Determine the (x, y) coordinate at the center of the cell enclosing the given text.  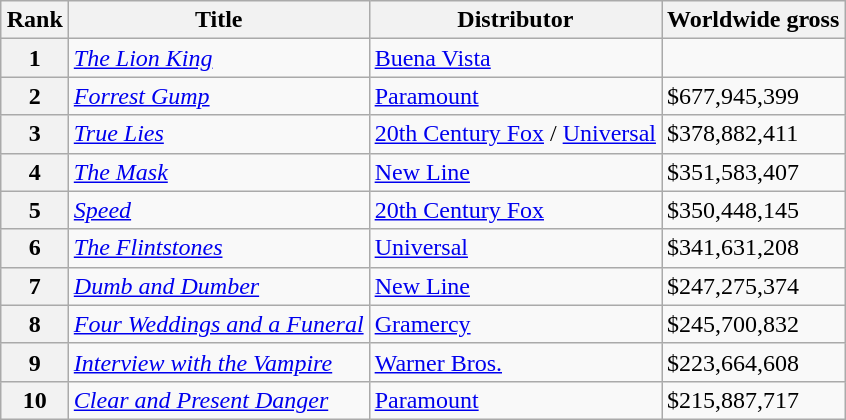
The Lion King (218, 58)
Universal (515, 248)
$245,700,832 (754, 324)
Gramercy (515, 324)
Speed (218, 210)
Rank (34, 20)
Buena Vista (515, 58)
$215,887,717 (754, 400)
2 (34, 96)
$378,882,411 (754, 134)
8 (34, 324)
Worldwide gross (754, 20)
$247,275,374 (754, 286)
Clear and Present Danger (218, 400)
$223,664,608 (754, 362)
Four Weddings and a Funeral (218, 324)
Dumb and Dumber (218, 286)
20th Century Fox (515, 210)
9 (34, 362)
Warner Bros. (515, 362)
Interview with the Vampire (218, 362)
Distributor (515, 20)
$341,631,208 (754, 248)
3 (34, 134)
1 (34, 58)
$350,448,145 (754, 210)
$351,583,407 (754, 172)
5 (34, 210)
6 (34, 248)
The Mask (218, 172)
Forrest Gump (218, 96)
20th Century Fox / Universal (515, 134)
True Lies (218, 134)
The Flintstones (218, 248)
10 (34, 400)
4 (34, 172)
$677,945,399 (754, 96)
Title (218, 20)
7 (34, 286)
